Find where the given text appears and provide that cell's center as (X, Y) coordinate. 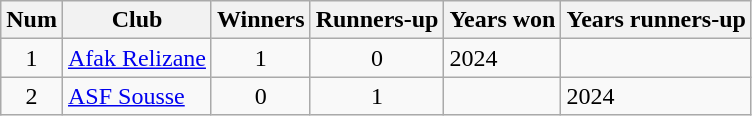
Winners (260, 20)
ASF Sousse (136, 96)
Club (136, 20)
Years won (502, 20)
Years runners-up (656, 20)
Afak Relizane (136, 58)
2 (32, 96)
Num (32, 20)
Runners-up (377, 20)
